Extract the [X, Y] coordinate from the center of the cell holding the provided text.  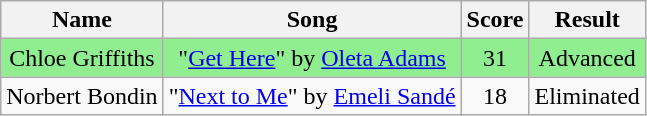
Eliminated [587, 96]
Song [312, 20]
Norbert Bondin [82, 96]
18 [495, 96]
Score [495, 20]
Advanced [587, 58]
31 [495, 58]
Result [587, 20]
Name [82, 20]
Chloe Griffiths [82, 58]
"Get Here" by Oleta Adams [312, 58]
"Next to Me" by Emeli Sandé [312, 96]
